Provide the (x, y) coordinate of the cell's center where the given text is located.  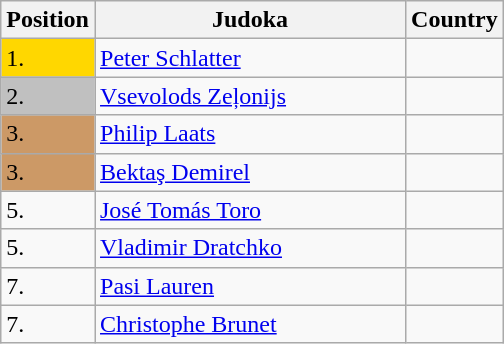
Peter Schlatter (250, 58)
Position (48, 20)
Judoka (250, 20)
Country (455, 20)
1. (48, 58)
Vsevolods Zeļonijs (250, 96)
Pasi Lauren (250, 286)
Christophe Brunet (250, 324)
Philip Laats (250, 134)
Bektaş Demirel (250, 172)
Vladimir Dratchko (250, 248)
José Tomás Toro (250, 210)
2. (48, 96)
